Provide the [x, y] coordinate of the cell's center where the given text is located.  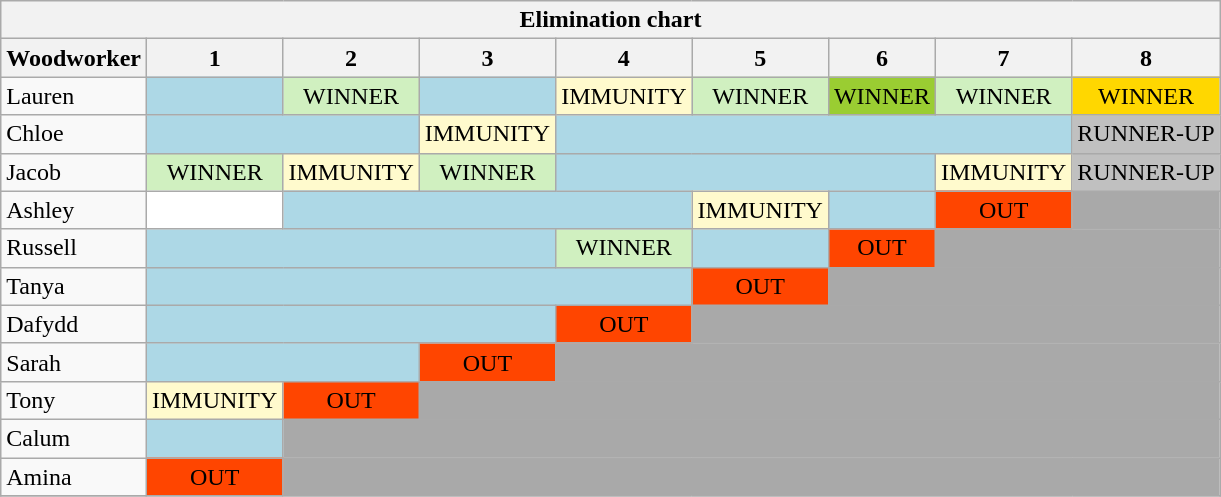
4 [624, 58]
Tanya [74, 286]
Elimination chart [610, 20]
2 [351, 58]
Calum [74, 438]
Chloe [74, 134]
Sarah [74, 362]
Jacob [74, 172]
3 [487, 58]
6 [882, 58]
Tony [74, 400]
Russell [74, 248]
1 [214, 58]
Amina [74, 477]
5 [760, 58]
Dafydd [74, 324]
Ashley [74, 210]
Woodworker [74, 58]
7 [1003, 58]
Lauren [74, 96]
8 [1146, 58]
